Detect which cell encompasses the target text, then output its [X, Y] center coordinate. 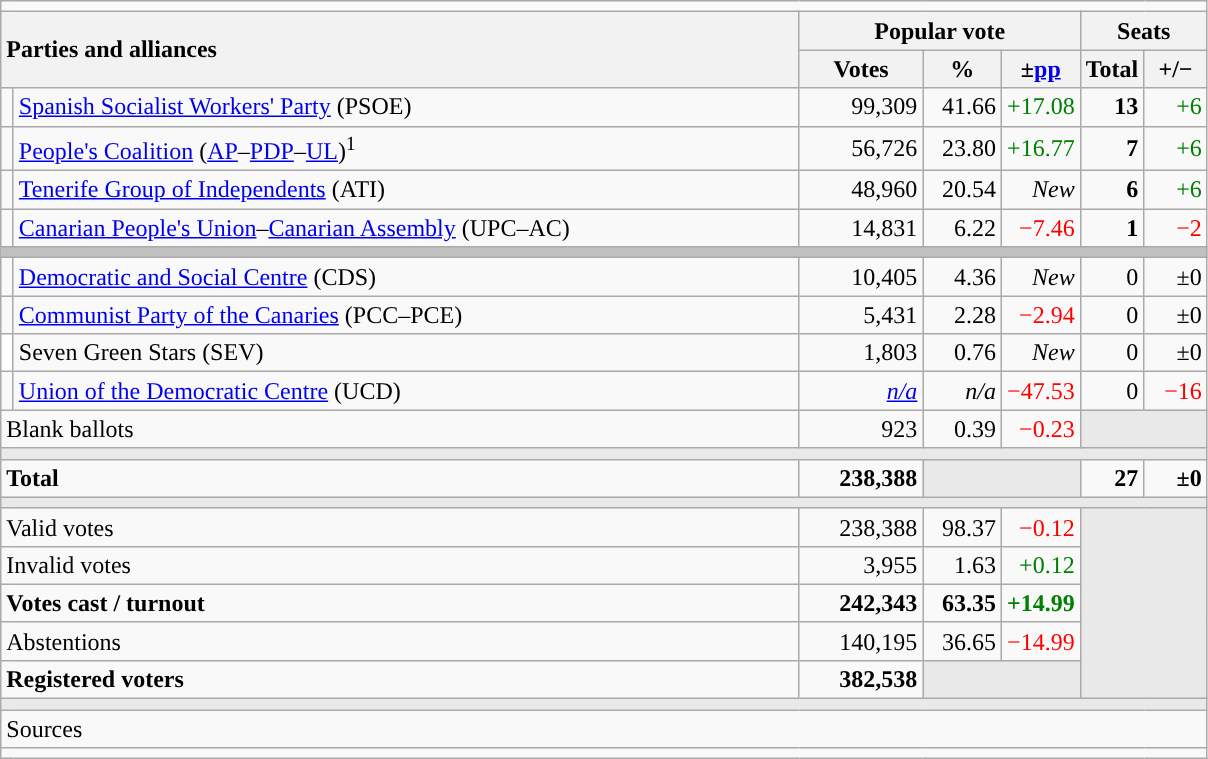
0.39 [962, 429]
Union of the Democratic Centre (UCD) [406, 391]
140,195 [861, 641]
Valid votes [400, 527]
+16.77 [1040, 148]
Invalid votes [400, 565]
56,726 [861, 148]
13 [1112, 107]
6 [1112, 190]
Votes cast / turnout [400, 603]
−16 [1176, 391]
Seats [1144, 31]
People's Coalition (AP–PDP–UL)1 [406, 148]
3,955 [861, 565]
242,343 [861, 603]
48,960 [861, 190]
1.63 [962, 565]
63.35 [962, 603]
−0.23 [1040, 429]
Tenerife Group of Independents (ATI) [406, 190]
23.80 [962, 148]
Spanish Socialist Workers' Party (PSOE) [406, 107]
Popular vote [940, 31]
Blank ballots [400, 429]
+/− [1176, 69]
Communist Party of the Canaries (PCC–PCE) [406, 315]
Sources [604, 729]
36.65 [962, 641]
−2.94 [1040, 315]
6.22 [962, 228]
27 [1112, 478]
−2 [1176, 228]
0.76 [962, 353]
382,538 [861, 679]
% [962, 69]
Registered voters [400, 679]
20.54 [962, 190]
14,831 [861, 228]
7 [1112, 148]
−14.99 [1040, 641]
+17.08 [1040, 107]
Abstentions [400, 641]
+0.12 [1040, 565]
41.66 [962, 107]
99,309 [861, 107]
Parties and alliances [400, 50]
−7.46 [1040, 228]
−47.53 [1040, 391]
Votes [861, 69]
98.37 [962, 527]
2.28 [962, 315]
1,803 [861, 353]
5,431 [861, 315]
+14.99 [1040, 603]
Seven Green Stars (SEV) [406, 353]
Democratic and Social Centre (CDS) [406, 277]
−0.12 [1040, 527]
4.36 [962, 277]
923 [861, 429]
10,405 [861, 277]
±pp [1040, 69]
1 [1112, 228]
Canarian People's Union–Canarian Assembly (UPC–AC) [406, 228]
